Locate the cell with the specified text and output its [X, Y] center coordinate. 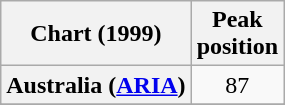
Australia (ARIA) [96, 85]
Chart (1999) [96, 34]
87 [237, 85]
Peakposition [237, 34]
